Search for the cell housing the specified text and yield its (X, Y) center coordinate. 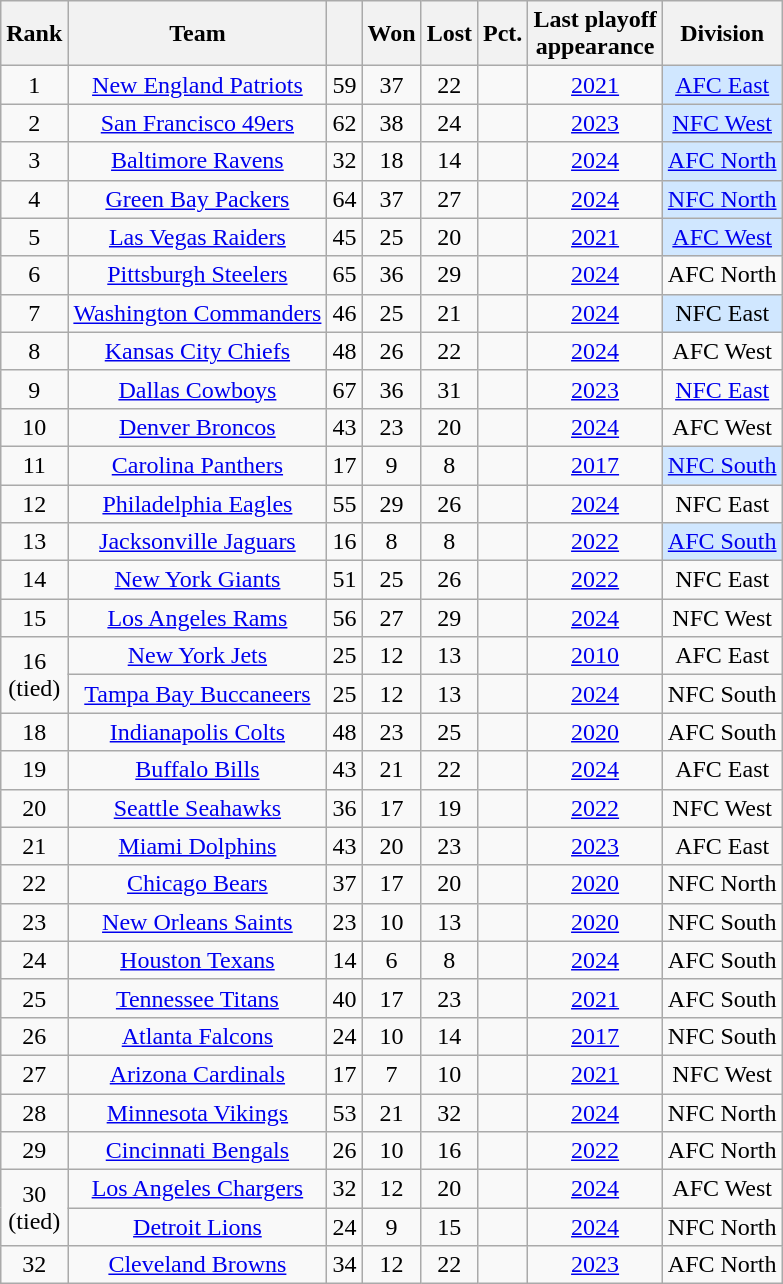
2010 (595, 656)
55 (344, 503)
1 (34, 85)
Kansas City Chiefs (198, 351)
67 (344, 389)
Dallas Cowboys (198, 389)
51 (344, 580)
New Orleans Saints (198, 922)
Denver Broncos (198, 427)
45 (344, 237)
Rank (34, 34)
53 (344, 1113)
New York Jets (198, 656)
San Francisco 49ers (198, 123)
59 (344, 85)
30(tied) (34, 1208)
Division (722, 34)
Buffalo Bills (198, 770)
Last playoffappearance (595, 34)
Cleveland Browns (198, 1265)
46 (344, 313)
Atlanta Falcons (198, 1036)
64 (344, 199)
Chicago Bears (198, 884)
Los Angeles Rams (198, 618)
Philadelphia Eagles (198, 503)
3 (34, 161)
28 (34, 1113)
Miami Dolphins (198, 846)
4 (34, 199)
62 (344, 123)
2 (34, 123)
New England Patriots (198, 85)
56 (344, 618)
38 (392, 123)
Tennessee Titans (198, 998)
Las Vegas Raiders (198, 237)
Minnesota Vikings (198, 1113)
Arizona Cardinals (198, 1074)
16(tied) (34, 675)
Seattle Seahawks (198, 808)
Los Angeles Chargers (198, 1189)
34 (344, 1265)
11 (34, 465)
Tampa Bay Buccaneers (198, 694)
40 (344, 998)
Lost (449, 34)
5 (34, 237)
Washington Commanders (198, 313)
Jacksonville Jaguars (198, 542)
Pct. (503, 34)
Won (392, 34)
65 (344, 275)
Carolina Panthers (198, 465)
Detroit Lions (198, 1227)
Indianapolis Colts (198, 732)
Team (198, 34)
Pittsburgh Steelers (198, 275)
Cincinnati Bengals (198, 1151)
Baltimore Ravens (198, 161)
Houston Texans (198, 960)
31 (449, 389)
Green Bay Packers (198, 199)
New York Giants (198, 580)
